Find where the given text appears and provide that cell's center as (X, Y) coordinate. 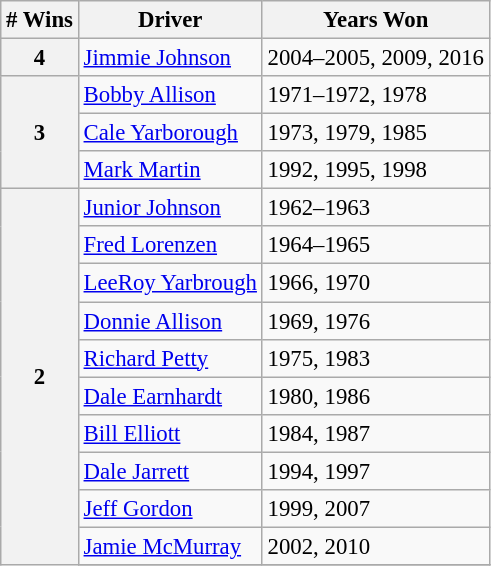
# Wins (40, 20)
Years Won (376, 20)
Jimmie Johnson (170, 58)
1984, 1987 (376, 433)
1999, 2007 (376, 509)
Jamie McMurray (170, 546)
Junior Johnson (170, 208)
Driver (170, 20)
Bobby Allison (170, 95)
1966, 1970 (376, 283)
Richard Petty (170, 358)
Bill Elliott (170, 433)
1973, 1979, 1985 (376, 133)
Cale Yarborough (170, 133)
1962–1963 (376, 208)
Donnie Allison (170, 321)
1980, 1986 (376, 396)
LeeRoy Yarbrough (170, 283)
Fred Lorenzen (170, 245)
1992, 1995, 1998 (376, 170)
Dale Earnhardt (170, 396)
1969, 1976 (376, 321)
Mark Martin (170, 170)
2004–2005, 2009, 2016 (376, 58)
3 (40, 132)
1971–1972, 1978 (376, 95)
1975, 1983 (376, 358)
1994, 1997 (376, 471)
2 (40, 377)
Dale Jarrett (170, 471)
4 (40, 58)
2002, 2010 (376, 546)
Jeff Gordon (170, 509)
1964–1965 (376, 245)
